Pinpoint the cell where the given text exists, returning its (X, Y) midpoint coordinate. 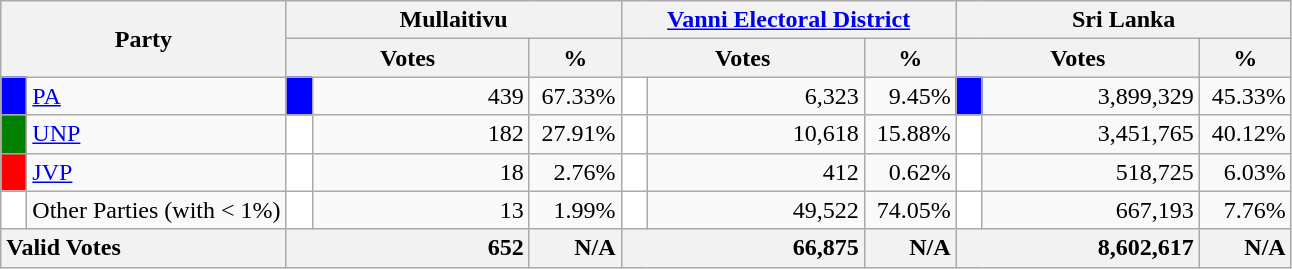
PA (156, 96)
6,323 (756, 96)
182 (420, 134)
18 (420, 172)
66,875 (742, 248)
8,602,617 (1078, 248)
Party (144, 39)
Mullaitivu (454, 20)
Vanni Electoral District (788, 20)
0.62% (910, 172)
40.12% (1245, 134)
439 (420, 96)
9.45% (910, 96)
667,193 (1090, 210)
Other Parties (with < 1%) (156, 210)
412 (756, 172)
518,725 (1090, 172)
49,522 (756, 210)
45.33% (1245, 96)
6.03% (1245, 172)
3,899,329 (1090, 96)
13 (420, 210)
Sri Lanka (1124, 20)
652 (408, 248)
UNP (156, 134)
67.33% (575, 96)
7.76% (1245, 210)
1.99% (575, 210)
JVP (156, 172)
74.05% (910, 210)
10,618 (756, 134)
15.88% (910, 134)
Valid Votes (144, 248)
27.91% (575, 134)
2.76% (575, 172)
3,451,765 (1090, 134)
